For the text-containing cell, return its midpoint in (x, y) coordinate format. 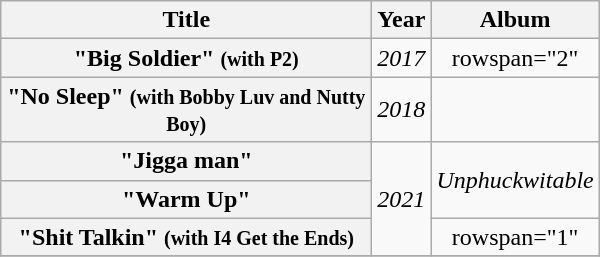
"Shit Talkin" (with I4 Get the Ends) (186, 237)
"Big Soldier" (with P2) (186, 58)
Unphuckwitable (515, 180)
rowspan="1" (515, 237)
2017 (402, 58)
2021 (402, 199)
"Warm Up" (186, 199)
rowspan="2" (515, 58)
"Jigga man" (186, 161)
Year (402, 20)
"No Sleep" (with Bobby Luv and Nutty Boy) (186, 110)
Title (186, 20)
2018 (402, 110)
Album (515, 20)
